Search for the cell housing the specified text and yield its (X, Y) center coordinate. 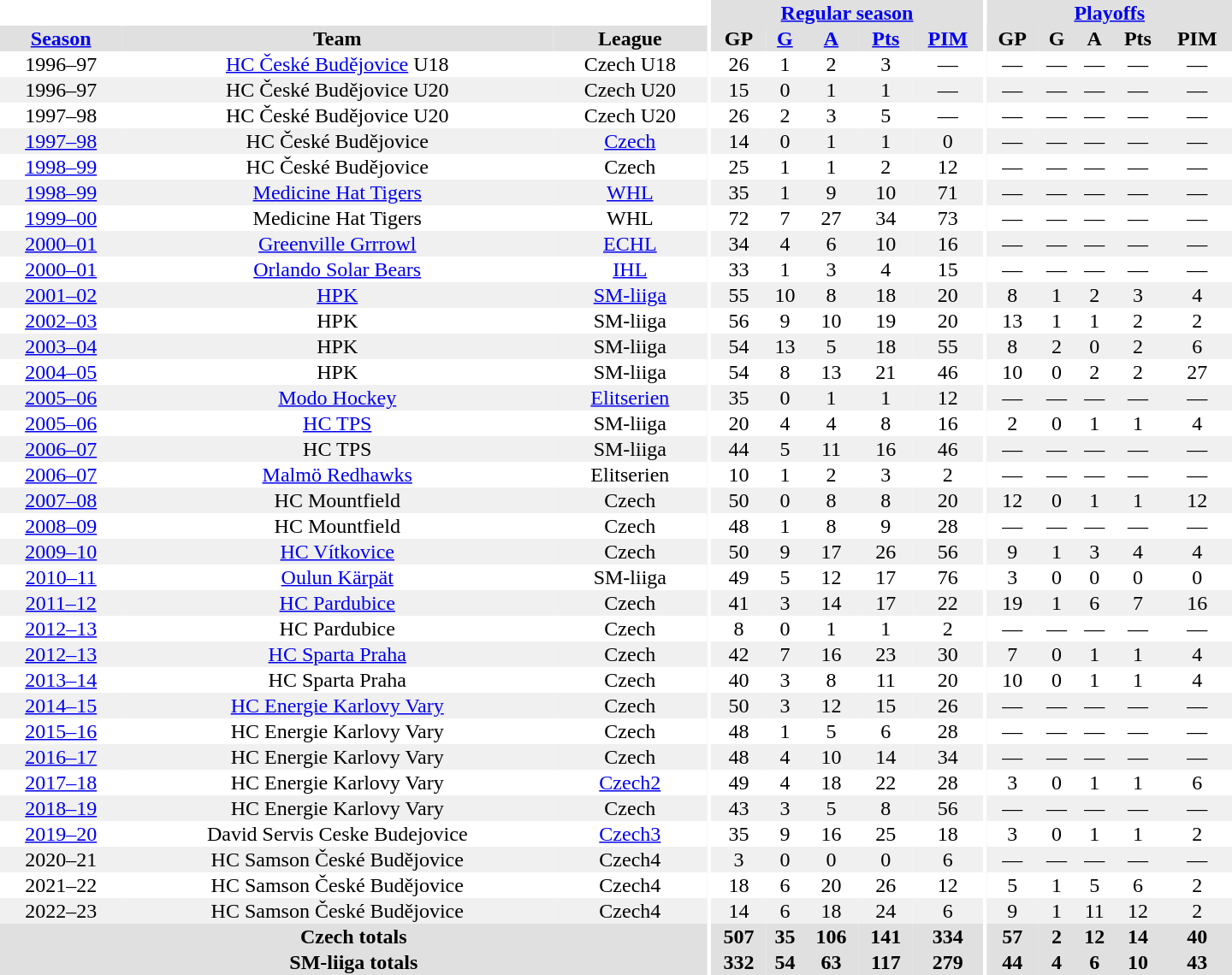
ECHL (630, 244)
72 (738, 218)
2013–14 (61, 680)
Modo Hockey (337, 398)
507 (738, 937)
106 (832, 937)
2020–21 (61, 860)
2001–02 (61, 295)
Czech3 (630, 834)
141 (885, 937)
Season (61, 38)
30 (948, 654)
21 (885, 372)
2015–16 (61, 731)
2007–08 (61, 500)
David Servis Ceske Budejovice (337, 834)
Greenville Grrrowl (337, 244)
Czech U18 (630, 64)
41 (738, 603)
24 (885, 911)
76 (948, 577)
HC České Budějovice U18 (337, 64)
23 (885, 654)
Regular season (847, 13)
IHL (630, 269)
2002–03 (61, 321)
HC Vítkovice (337, 552)
334 (948, 937)
1999–00 (61, 218)
63 (832, 962)
2008–09 (61, 526)
2016–17 (61, 757)
Czech totals (354, 937)
League (630, 38)
2017–18 (61, 783)
Czech2 (630, 783)
33 (738, 269)
Malmö Redhawks (337, 475)
Playoffs (1109, 13)
42 (738, 654)
Orlando Solar Bears (337, 269)
2022–23 (61, 911)
2014–15 (61, 706)
Team (337, 38)
57 (1011, 937)
332 (738, 962)
2019–20 (61, 834)
2009–10 (61, 552)
73 (948, 218)
2004–05 (61, 372)
2010–11 (61, 577)
2018–19 (61, 808)
SM-liiga totals (354, 962)
71 (948, 192)
2021–22 (61, 885)
Oulun Kärpät (337, 577)
2003–04 (61, 346)
279 (948, 962)
117 (885, 962)
2011–12 (61, 603)
